Output the [x, y] coordinate of the center of the cell containing the given text.  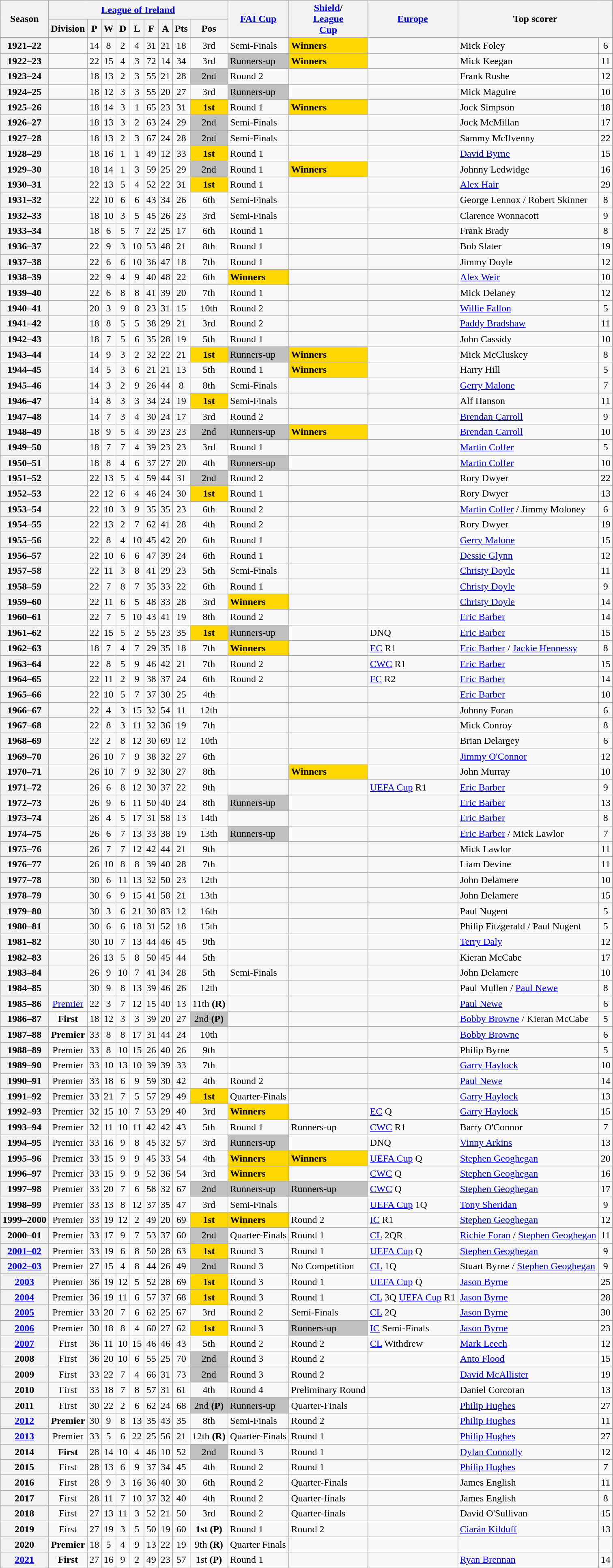
Europe [413, 19]
1953–54 [24, 509]
IC R1 [413, 1220]
Brian Delargey [528, 741]
72 [151, 61]
1943–44 [24, 354]
1965–66 [24, 694]
Mick Conroy [528, 726]
1989–90 [24, 1065]
Season [24, 19]
P [94, 28]
Ryan Brennan [528, 1560]
1982–83 [24, 957]
1932–33 [24, 216]
Quarter Finals [258, 1544]
1963–64 [24, 663]
Ciarán Kilduff [528, 1529]
1971–72 [24, 787]
Bobby Browne [528, 1035]
1956–57 [24, 555]
No Competition [328, 1266]
1994–95 [24, 1143]
1937–38 [24, 262]
1972–73 [24, 803]
1938–39 [24, 277]
Shield/LeagueCup [328, 19]
Frank Rushe [528, 76]
1949–50 [24, 447]
Stuart Byrne / Stephen Geoghegan [528, 1266]
Mick McCluskey [528, 354]
CL Withdrew [413, 1343]
1955–56 [24, 540]
Mick Delaney [528, 293]
Willie Fallon [528, 308]
1924–25 [24, 92]
1967–68 [24, 726]
2000–01 [24, 1235]
1954–55 [24, 525]
1930–31 [24, 184]
1936–37 [24, 246]
Liam Devine [528, 864]
2012 [24, 1421]
David O'Sullivan [528, 1514]
1995–96 [24, 1158]
2020 [24, 1544]
83 [166, 911]
70 [181, 1359]
Dessie Glynn [528, 555]
1985–86 [24, 1004]
Jimmy O'Connor [528, 756]
1951–52 [24, 478]
UEFA Cup 1Q [413, 1205]
56 [166, 1436]
David McAllister [528, 1374]
1988–89 [24, 1050]
2006 [24, 1328]
2004 [24, 1297]
Bobby Browne / Kieran McCabe [528, 1019]
CL 2Q [413, 1313]
1996–97 [24, 1173]
Dylan Connolly [528, 1451]
John Cassidy [528, 339]
IC Semi-Finals [413, 1328]
1927–28 [24, 138]
1941–42 [24, 324]
Mick Keegan [528, 61]
1945–46 [24, 385]
1928–29 [24, 153]
2005 [24, 1313]
Mick Foley [528, 45]
Richie Foran / Stephen Geoghegan [528, 1235]
Philip Byrne [528, 1050]
FAI Cup [258, 19]
1942–43 [24, 339]
Jock McMillan [528, 123]
Paul Mullen / Paul Newe [528, 988]
2018 [24, 1514]
Division [68, 28]
Top scorer [535, 19]
1929–30 [24, 169]
L [137, 28]
W [109, 28]
2016 [24, 1483]
12th (R) [209, 1436]
1950–51 [24, 462]
Tony Sheridan [528, 1205]
1984–85 [24, 988]
1926–27 [24, 123]
1997–98 [24, 1189]
Barry O'Connor [528, 1127]
Martin Colfer / Jimmy Moloney [528, 509]
1959–60 [24, 602]
1998–99 [24, 1205]
1976–77 [24, 864]
2003 [24, 1282]
1946–47 [24, 401]
1933–34 [24, 231]
Mark Leech [528, 1343]
2021 [24, 1560]
1978–79 [24, 895]
1990–91 [24, 1081]
Johnny Ledwidge [528, 169]
CL 1Q [413, 1266]
2007 [24, 1343]
2013 [24, 1436]
2001–02 [24, 1251]
1992–93 [24, 1112]
Bob Slater [528, 246]
1999–2000 [24, 1220]
2002–03 [24, 1266]
1921–22 [24, 45]
1973–74 [24, 818]
1968–69 [24, 741]
D [123, 28]
2014 [24, 1451]
2019 [24, 1529]
1948–49 [24, 432]
Alf Hanson [528, 401]
1980–81 [24, 926]
16th [209, 911]
1977–78 [24, 880]
2008 [24, 1359]
Alex Weir [528, 277]
1991–92 [24, 1096]
11th (R) [209, 1004]
Mick Lawlor [528, 849]
1966–67 [24, 710]
Jock Simpson [528, 107]
1964–65 [24, 679]
Frank Brady [528, 231]
UEFA Cup R1 [413, 787]
1960–61 [24, 617]
Harry Hill [528, 370]
Vinny Arkins [528, 1143]
1975–76 [24, 849]
66 [151, 1374]
EC R1 [413, 648]
1983–84 [24, 973]
1940–41 [24, 308]
65 [151, 107]
1979–80 [24, 911]
Daniel Corcoran [528, 1390]
Mick Maguire [528, 92]
1923–24 [24, 76]
CL 3Q UEFA Cup R1 [413, 1297]
Eric Barber / Mick Lawlor [528, 834]
A [166, 28]
Pts [181, 28]
Pos [209, 28]
John Murray [528, 772]
2009 [24, 1374]
1947–48 [24, 416]
1970–71 [24, 772]
Johnny Foran [528, 710]
Alex Hair [528, 184]
1944–45 [24, 370]
1922–23 [24, 61]
Sammy McIlvenny [528, 138]
Philip Fitzgerald / Paul Nugent [528, 926]
61 [181, 1390]
1958–59 [24, 586]
2010 [24, 1390]
Kieran McCabe [528, 957]
League of Ireland [138, 10]
1939–40 [24, 293]
Preliminary Round [328, 1390]
Anto Flood [528, 1359]
15th [209, 926]
14th [209, 818]
2017 [24, 1498]
73 [181, 1374]
1925–26 [24, 107]
1981–82 [24, 942]
Jimmy Doyle [528, 262]
FC R2 [413, 679]
1957–58 [24, 571]
1931–32 [24, 200]
1952–53 [24, 494]
1969–70 [24, 756]
Paul Nugent [528, 911]
9th (R) [209, 1544]
2015 [24, 1467]
Clarence Wonnacott [528, 216]
1961–62 [24, 633]
1962–63 [24, 648]
2011 [24, 1405]
CL 2QR [413, 1235]
1987–88 [24, 1035]
F [151, 28]
EC Q [413, 1112]
Terry Daly [528, 942]
Eric Barber / Jackie Hennessy [528, 648]
Paddy Bradshaw [528, 324]
David Byrne [528, 153]
1974–75 [24, 834]
1993–94 [24, 1127]
1986–87 [24, 1019]
Round 4 [258, 1390]
George Lennox / Robert Skinner [528, 200]
